Capture the cell that displays the provided text and extract its (x, y) central coordinate. 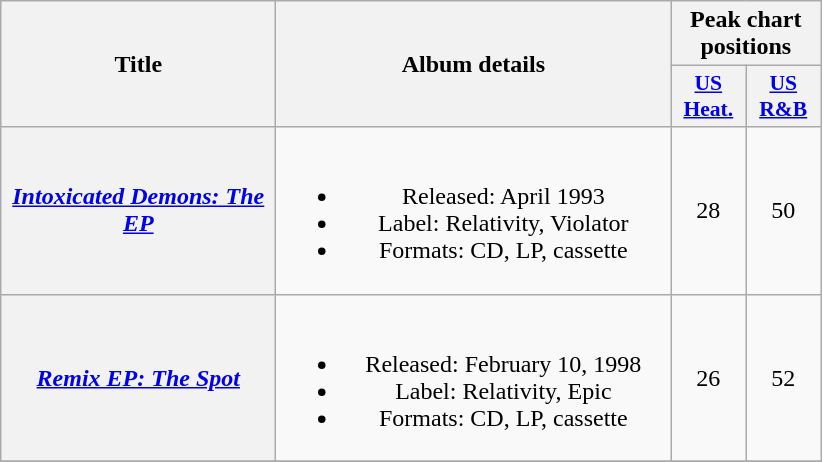
Intoxicated Demons: The EP (138, 210)
Remix EP: The Spot (138, 378)
28 (708, 210)
Title (138, 64)
Peak chart positions (746, 34)
Released: February 10, 1998Label: Relativity, EpicFormats: CD, LP, cassette (474, 378)
52 (784, 378)
50 (784, 210)
USHeat. (708, 96)
26 (708, 378)
Released: April 1993Label: Relativity, ViolatorFormats: CD, LP, cassette (474, 210)
Album details (474, 64)
USR&B (784, 96)
